Detect which cell encompasses the target text, then output its [x, y] center coordinate. 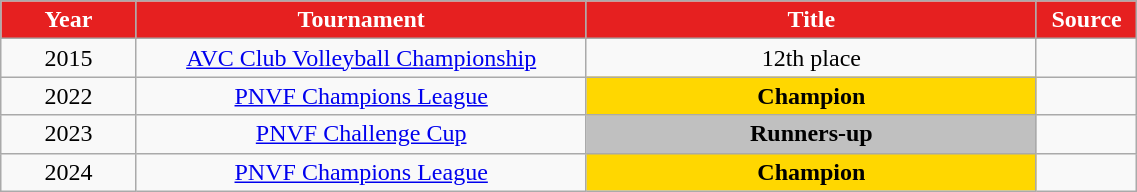
2024 [68, 172]
PNVF Challenge Cup [361, 134]
Title [811, 20]
Year [68, 20]
Source [1086, 20]
2015 [68, 58]
Tournament [361, 20]
12th place [811, 58]
2022 [68, 96]
AVC Club Volleyball Championship [361, 58]
2023 [68, 134]
Runners-up [811, 134]
